Pinpoint the cell where the given text exists, returning its [X, Y] midpoint coordinate. 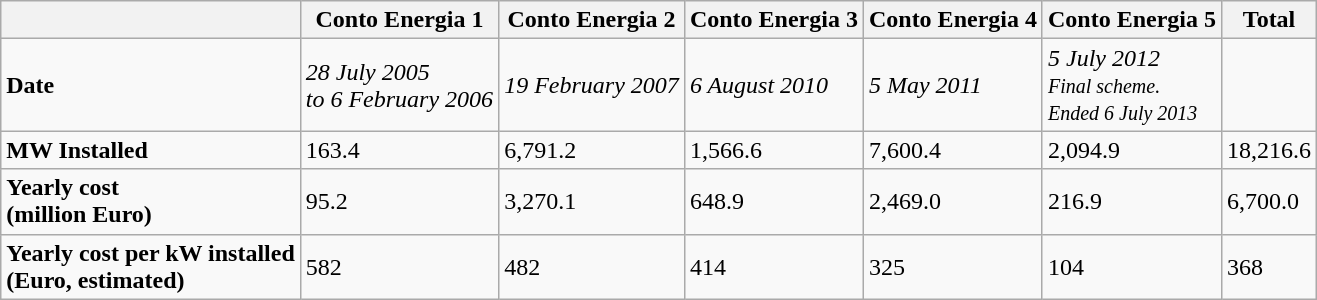
648.9 [774, 202]
163.4 [399, 150]
Yearly cost(million Euro) [151, 202]
6,791.2 [592, 150]
28 July 2005 to 6 February 2006 [399, 85]
19 February 2007 [592, 85]
Conto Energia 3 [774, 20]
1,566.6 [774, 150]
325 [952, 266]
5 May 2011 [952, 85]
Conto Energia 5 [1132, 20]
Conto Energia 4 [952, 20]
Total [1270, 20]
6 August 2010 [774, 85]
2,094.9 [1132, 150]
368 [1270, 266]
95.2 [399, 202]
Conto Energia 1 [399, 20]
7,600.4 [952, 150]
104 [1132, 266]
18,216.6 [1270, 150]
216.9 [1132, 202]
6,700.0 [1270, 202]
414 [774, 266]
582 [399, 266]
Date [151, 85]
Conto Energia 2 [592, 20]
5 July 2012Final scheme. Ended 6 July 2013 [1132, 85]
482 [592, 266]
MW Installed [151, 150]
2,469.0 [952, 202]
Yearly cost per kW installed(Euro, estimated) [151, 266]
3,270.1 [592, 202]
